Scan for the cell matching the given text and deliver its (X, Y) coordinate at center. 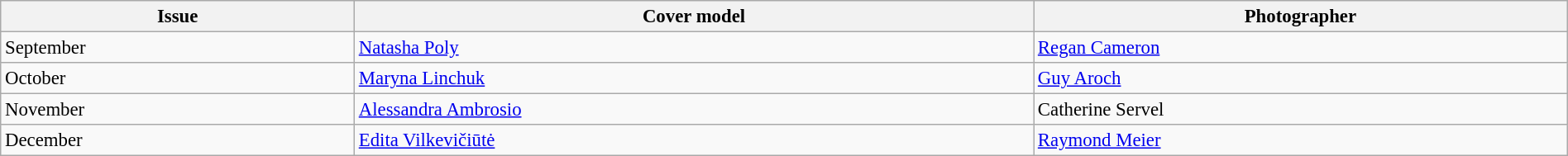
Cover model (693, 17)
Natasha Poly (693, 48)
October (178, 78)
September (178, 48)
December (178, 140)
Edita Vilkevičiūtė (693, 140)
Raymond Meier (1301, 140)
Alessandra Ambrosio (693, 110)
Guy Aroch (1301, 78)
Maryna Linchuk (693, 78)
Photographer (1301, 17)
Catherine Servel (1301, 110)
November (178, 110)
Issue (178, 17)
Regan Cameron (1301, 48)
